Provide the [X, Y] coordinate of the cell's center where the given text is located.  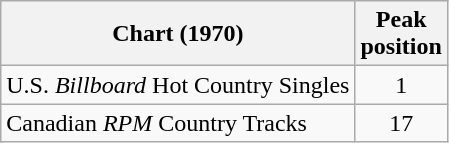
U.S. Billboard Hot Country Singles [178, 85]
Peakposition [401, 34]
Chart (1970) [178, 34]
1 [401, 85]
17 [401, 123]
Canadian RPM Country Tracks [178, 123]
